Locate the cell with the specified text and output its (x, y) center coordinate. 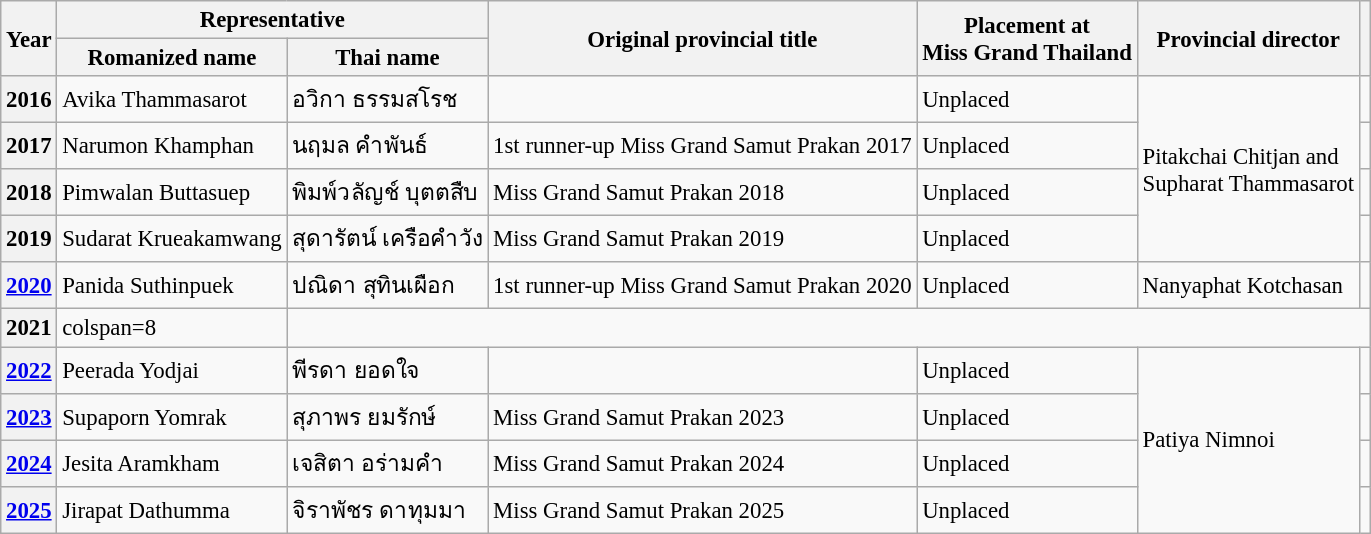
2020 (29, 286)
Miss Grand Samut Prakan 2023 (702, 416)
2022 (29, 370)
2025 (29, 510)
พิมพ์วลัญช์ บุตตสืบ (388, 192)
เจสิตา อร่ามคำ (388, 464)
Miss Grand Samut Prakan 2019 (702, 240)
Year (29, 38)
2024 (29, 464)
Panida Suthinpuek (172, 286)
Placement atMiss Grand Thailand (1027, 38)
2021 (29, 328)
Nanyaphat Kotchasan (1248, 286)
พีรดา ยอดใจ (388, 370)
Jirapat Dathumma (172, 510)
2018 (29, 192)
Narumon Khamphan (172, 146)
Miss Grand Samut Prakan 2024 (702, 464)
Pitakchai Chitjan and Supharat Thammasarot (1248, 169)
Miss Grand Samut Prakan 2018 (702, 192)
Sudarat Krueakamwang (172, 240)
Thai name (388, 58)
1st runner-up Miss Grand Samut Prakan 2017 (702, 146)
ปณิดา สุทินเผือก (388, 286)
อวิกา ธรรมสโรช (388, 100)
Pimwalan Buttasuep (172, 192)
2016 (29, 100)
Representative (272, 20)
2023 (29, 416)
Jesita Aramkham (172, 464)
Miss Grand Samut Prakan 2025 (702, 510)
Avika Thammasarot (172, 100)
colspan=8 (172, 328)
Romanized name (172, 58)
Original provincial title (702, 38)
สุดารัตน์ เครือคำวัง (388, 240)
2017 (29, 146)
2019 (29, 240)
สุภาพร ยมรักษ์ (388, 416)
Patiya Nimnoi (1248, 440)
Peerada Yodjai (172, 370)
Supaporn Yomrak (172, 416)
Provincial director (1248, 38)
1st runner-up Miss Grand Samut Prakan 2020 (702, 286)
นฤมล คำพันธ์ (388, 146)
จิราพัชร ดาทุมมา (388, 510)
